Capture the cell that displays the provided text and extract its (X, Y) central coordinate. 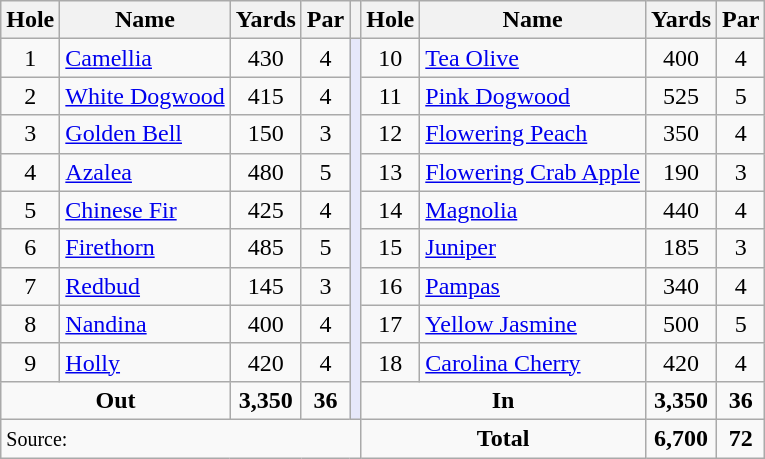
17 (390, 324)
Out (116, 400)
Tea Olive (533, 58)
Nandina (145, 324)
15 (390, 248)
Holly (145, 362)
1 (30, 58)
In (504, 400)
425 (266, 210)
18 (390, 362)
14 (390, 210)
Redbud (145, 286)
500 (680, 324)
9 (30, 362)
Pink Dogwood (533, 96)
Carolina Cherry (533, 362)
430 (266, 58)
485 (266, 248)
11 (390, 96)
2 (30, 96)
White Dogwood (145, 96)
Source: (181, 438)
7 (30, 286)
Flowering Crab Apple (533, 172)
72 (741, 438)
Juniper (533, 248)
6,700 (680, 438)
16 (390, 286)
Azalea (145, 172)
Camellia (145, 58)
350 (680, 134)
10 (390, 58)
Magnolia (533, 210)
12 (390, 134)
Chinese Fir (145, 210)
480 (266, 172)
190 (680, 172)
525 (680, 96)
340 (680, 286)
150 (266, 134)
440 (680, 210)
Total (504, 438)
13 (390, 172)
Flowering Peach (533, 134)
185 (680, 248)
6 (30, 248)
8 (30, 324)
Firethorn (145, 248)
145 (266, 286)
Golden Bell (145, 134)
415 (266, 96)
Yellow Jasmine (533, 324)
Pampas (533, 286)
